Provide the [X, Y] coordinate of the cell's center where the given text is located.  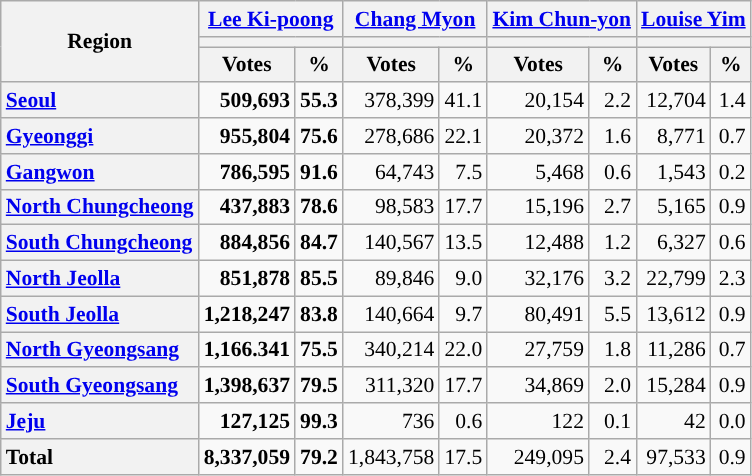
437,883 [247, 207]
884,856 [247, 243]
12,704 [674, 101]
140,567 [391, 243]
99.3 [319, 421]
122 [538, 421]
736 [391, 421]
378,399 [391, 101]
20,372 [538, 136]
North Jeolla [100, 279]
1.6 [612, 136]
0.0 [731, 421]
1,398,637 [247, 386]
85.5 [319, 279]
Region [100, 42]
1.4 [731, 101]
83.8 [319, 314]
Louise Yim [694, 19]
1,218,247 [247, 314]
Kim Chun-yon [562, 19]
5,165 [674, 207]
79.2 [319, 457]
1,166.341 [247, 350]
15,196 [538, 207]
55.3 [319, 101]
42 [674, 421]
South Gyeongsang [100, 386]
340,214 [391, 350]
3.2 [612, 279]
1,843,758 [391, 457]
8,771 [674, 136]
6,327 [674, 243]
2.4 [612, 457]
Jeju [100, 421]
2.0 [612, 386]
32,176 [538, 279]
278,686 [391, 136]
22,799 [674, 279]
13.5 [463, 243]
22.0 [463, 350]
5.5 [612, 314]
Gyeonggi [100, 136]
Seoul [100, 101]
97,533 [674, 457]
North Chungcheong [100, 207]
Gangwon [100, 172]
64,743 [391, 172]
12,488 [538, 243]
249,095 [538, 457]
955,804 [247, 136]
41.1 [463, 101]
5,468 [538, 172]
South Chungcheong [100, 243]
2.3 [731, 279]
1.2 [612, 243]
140,664 [391, 314]
27,759 [538, 350]
13,612 [674, 314]
11,286 [674, 350]
79.5 [319, 386]
0.2 [731, 172]
9.7 [463, 314]
75.5 [319, 350]
9.0 [463, 279]
Lee Ki-poong [271, 19]
2.2 [612, 101]
509,693 [247, 101]
South Jeolla [100, 314]
20,154 [538, 101]
311,320 [391, 386]
127,125 [247, 421]
89,846 [391, 279]
22.1 [463, 136]
Total [100, 457]
15,284 [674, 386]
Chang Myon [415, 19]
851,878 [247, 279]
1.8 [612, 350]
1,543 [674, 172]
34,869 [538, 386]
98,583 [391, 207]
78.6 [319, 207]
80,491 [538, 314]
7.5 [463, 172]
0.1 [612, 421]
8,337,059 [247, 457]
75.6 [319, 136]
786,595 [247, 172]
North Gyeongsang [100, 350]
84.7 [319, 243]
2.7 [612, 207]
17.5 [463, 457]
91.6 [319, 172]
